Scan for the cell matching the given text and deliver its (x, y) coordinate at center. 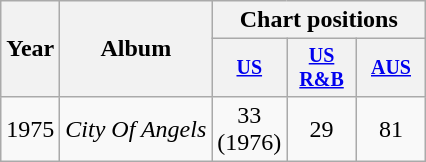
US (250, 68)
City Of Angels (136, 128)
29 (322, 128)
1975 (30, 128)
Album (136, 49)
Year (30, 49)
Chart positions (319, 20)
33 (1976) (250, 128)
AUS (390, 68)
81 (390, 128)
USR&B (322, 68)
